For the text-containing cell, return its midpoint in (X, Y) coordinate format. 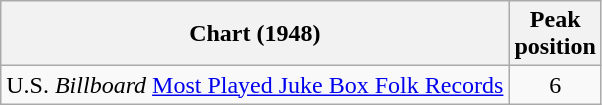
6 (555, 85)
U.S. Billboard Most Played Juke Box Folk Records (255, 85)
Chart (1948) (255, 34)
Peakposition (555, 34)
